Return the [X, Y] coordinate for the center point of the cell that contains the specified text.  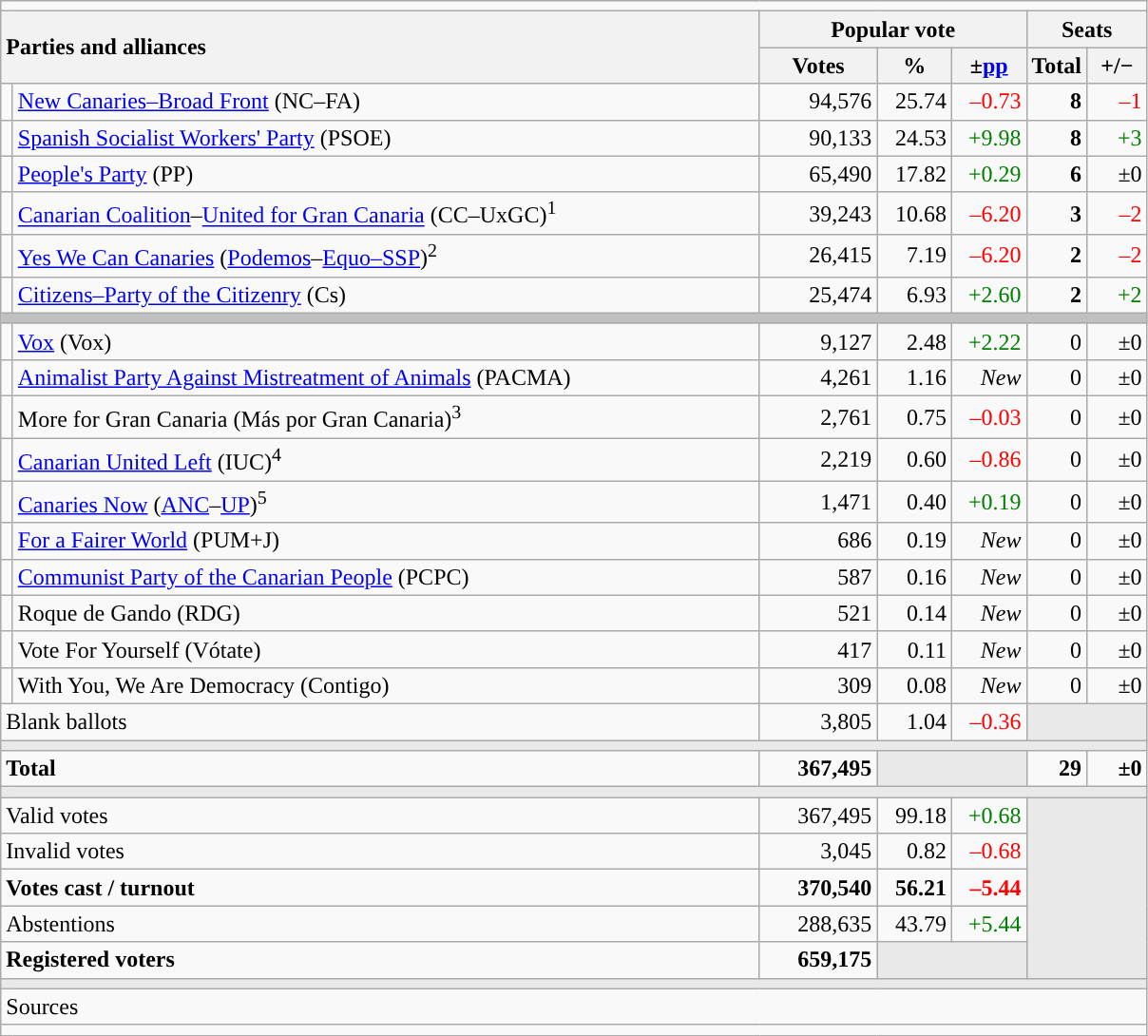
659,175 [818, 960]
Vox (Vox) [386, 341]
3 [1057, 213]
1.04 [914, 721]
People's Party (PP) [386, 174]
Registered voters [380, 960]
+0.68 [988, 815]
0.16 [914, 577]
+3 [1118, 138]
25.74 [914, 102]
–0.86 [988, 460]
417 [818, 649]
–0.03 [988, 416]
0.40 [914, 502]
1,471 [818, 502]
+2.60 [988, 295]
56.21 [914, 888]
10.68 [914, 213]
90,133 [818, 138]
2,219 [818, 460]
Citizens–Party of the Citizenry (Cs) [386, 295]
% [914, 66]
+9.98 [988, 138]
Animalist Party Against Mistreatment of Animals (PACMA) [386, 377]
0.08 [914, 685]
–1 [1118, 102]
94,576 [818, 102]
6 [1057, 174]
Vote For Yourself (Vótate) [386, 649]
26,415 [818, 257]
–0.68 [988, 852]
Votes [818, 66]
With You, We Are Democracy (Contigo) [386, 685]
Canaries Now (ANC–UP)5 [386, 502]
New Canaries–Broad Front (NC–FA) [386, 102]
2,761 [818, 416]
Invalid votes [380, 852]
+/− [1118, 66]
43.79 [914, 924]
Valid votes [380, 815]
3,045 [818, 852]
Canarian United Left (IUC)4 [386, 460]
Seats [1087, 29]
Blank ballots [380, 721]
29 [1057, 769]
Sources [574, 1007]
9,127 [818, 341]
3,805 [818, 721]
0.14 [914, 613]
4,261 [818, 377]
+5.44 [988, 924]
+2 [1118, 295]
0.11 [914, 649]
More for Gran Canaria (Más por Gran Canaria)3 [386, 416]
686 [818, 541]
+0.19 [988, 502]
Communist Party of the Canarian People (PCPC) [386, 577]
25,474 [818, 295]
370,540 [818, 888]
0.60 [914, 460]
24.53 [914, 138]
Yes We Can Canaries (Podemos–Equo–SSP)2 [386, 257]
0.75 [914, 416]
521 [818, 613]
Popular vote [893, 29]
288,635 [818, 924]
6.93 [914, 295]
+2.22 [988, 341]
0.82 [914, 852]
–0.36 [988, 721]
–5.44 [988, 888]
99.18 [914, 815]
7.19 [914, 257]
–0.73 [988, 102]
+0.29 [988, 174]
65,490 [818, 174]
±pp [988, 66]
Votes cast / turnout [380, 888]
For a Fairer World (PUM+J) [386, 541]
Canarian Coalition–United for Gran Canaria (CC–UxGC)1 [386, 213]
39,243 [818, 213]
1.16 [914, 377]
2.48 [914, 341]
309 [818, 685]
0.19 [914, 541]
Parties and alliances [380, 48]
Spanish Socialist Workers' Party (PSOE) [386, 138]
17.82 [914, 174]
587 [818, 577]
Roque de Gando (RDG) [386, 613]
Abstentions [380, 924]
